Locate the cell with the specified text and output its (x, y) center coordinate. 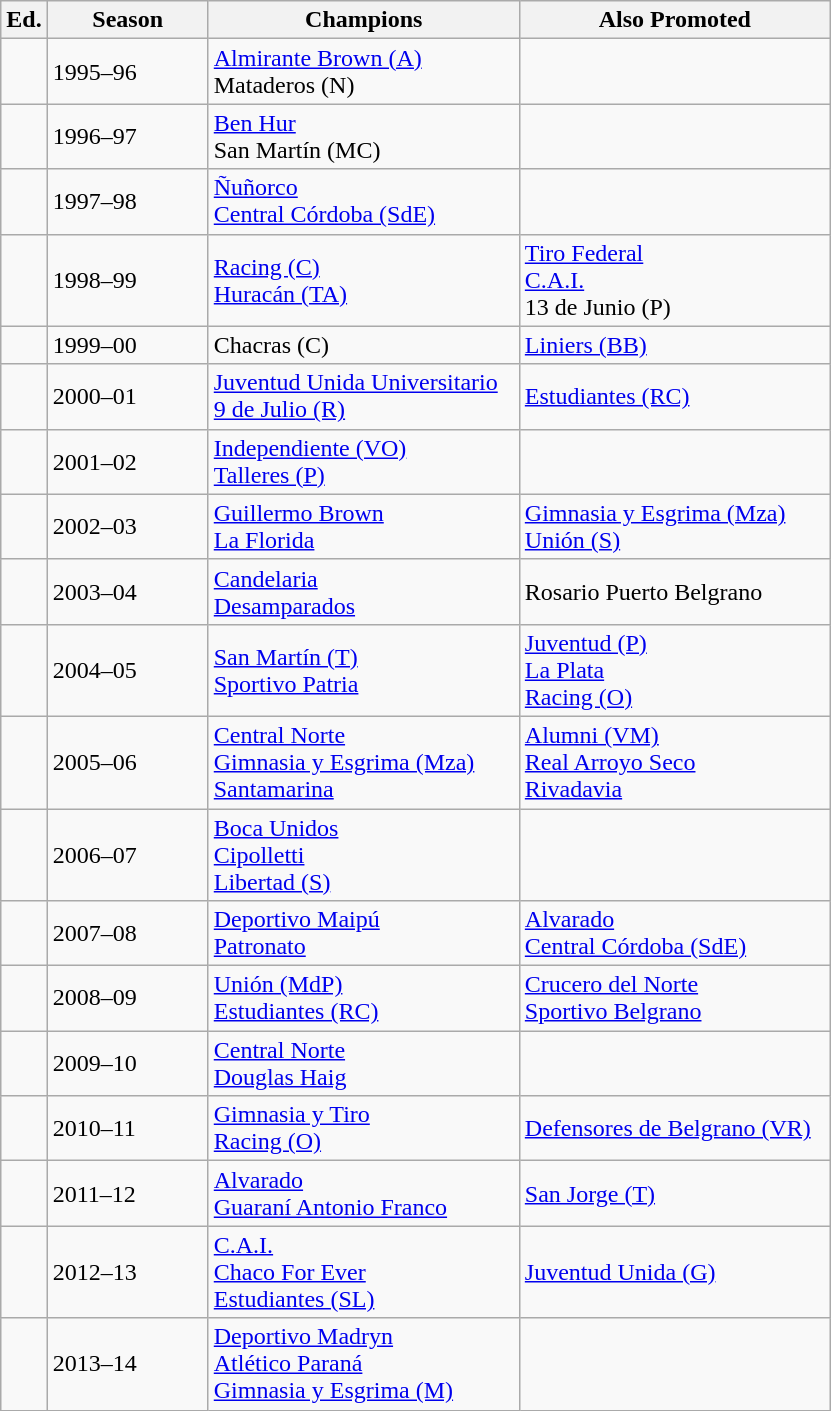
Tiro FederalC.A.I. 13 de Junio (P) (674, 280)
1996–97 (128, 136)
2003–04 (128, 592)
Racing (C) Huracán (TA) (364, 280)
Juventud Unida (G) (674, 1272)
Alvarado Central Córdoba (SdE) (674, 934)
Rosario Puerto Belgrano (674, 592)
Season (128, 20)
Chacras (C) (364, 345)
2004–05 (128, 670)
2013–14 (128, 1364)
1998–99 (128, 280)
Ben HurSan Martín (MC) (364, 136)
San Martín (T) Sportivo Patria (364, 670)
Gimnasia y Esgrima (Mza) Unión (S) (674, 526)
San Jorge (T) (674, 1194)
2010–11 (128, 1128)
2008–09 (128, 998)
2005–06 (128, 762)
Champions (364, 20)
Boca Unidos Cipolletti Libertad (S) (364, 854)
ÑuñorcoCentral Córdoba (SdE) (364, 202)
2011–12 (128, 1194)
Alumni (VM) Real Arroyo Seco Rivadavia (674, 762)
Juventud (P) La Plata Racing (O) (674, 670)
Liniers (BB) (674, 345)
Alvarado Guaraní Antonio Franco (364, 1194)
Independiente (VO) Talleres (P) (364, 462)
Ed. (24, 20)
Guillermo Brown La Florida (364, 526)
Estudiantes (RC) (674, 396)
1999–00 (128, 345)
Unión (MdP) Estudiantes (RC) (364, 998)
2012–13 (128, 1272)
Central Norte Douglas Haig (364, 1064)
Deportivo Maipú Patronato (364, 934)
2000–01 (128, 396)
Candelaria Desamparados (364, 592)
2009–10 (128, 1064)
Deportivo MadrynAtlético ParanáGimnasia y Esgrima (M) (364, 1364)
Almirante Brown (A)Mataderos (N) (364, 72)
Gimnasia y Tiro Racing (O) (364, 1128)
Also Promoted (674, 20)
1997–98 (128, 202)
C.A.I. Chaco For EverEstudiantes (SL) (364, 1272)
2007–08 (128, 934)
2002–03 (128, 526)
2001–02 (128, 462)
Juventud Unida Universitario 9 de Julio (R) (364, 396)
Crucero del Norte Sportivo Belgrano (674, 998)
1995–96 (128, 72)
Central Norte Gimnasia y Esgrima (Mza) Santamarina (364, 762)
Defensores de Belgrano (VR) (674, 1128)
2006–07 (128, 854)
